From the cell containing the given text, extract its center point as [X, Y] coordinate. 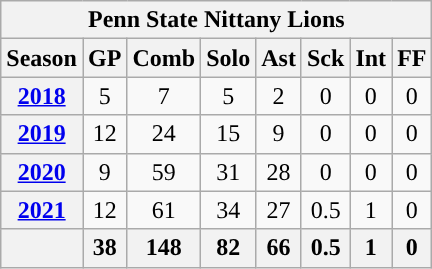
15 [228, 134]
59 [164, 172]
148 [164, 248]
61 [164, 210]
82 [228, 248]
FF [412, 58]
2021 [42, 210]
2020 [42, 172]
GP [104, 58]
24 [164, 134]
Comb [164, 58]
27 [279, 210]
Season [42, 58]
28 [279, 172]
Sck [325, 58]
Ast [279, 58]
66 [279, 248]
2019 [42, 134]
31 [228, 172]
2018 [42, 96]
2 [279, 96]
7 [164, 96]
Penn State Nittany Lions [216, 20]
Int [371, 58]
Solo [228, 58]
38 [104, 248]
34 [228, 210]
